Scan for the cell matching the given text and deliver its (x, y) coordinate at center. 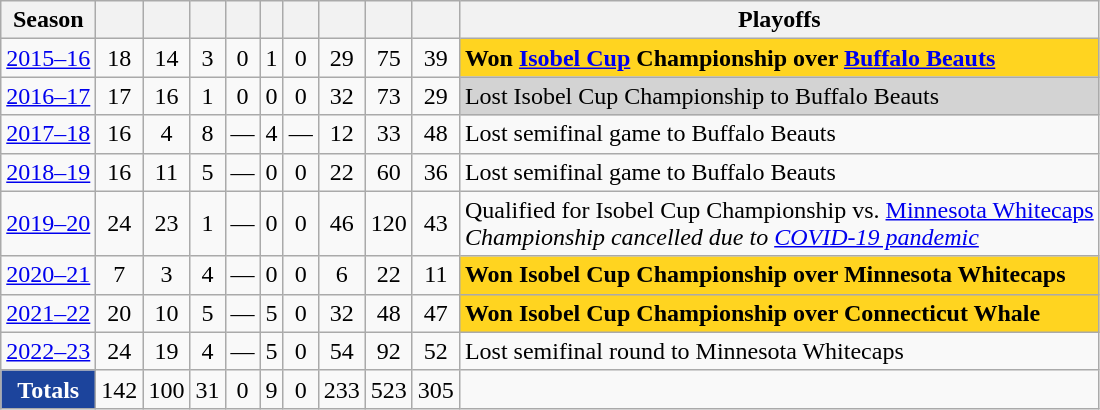
Won Isobel Cup Championship over Buffalo Beauts (779, 58)
142 (120, 389)
19 (166, 351)
2015–16 (48, 58)
54 (342, 351)
10 (166, 313)
Lost Isobel Cup Championship to Buffalo Beauts (779, 96)
2020–21 (48, 275)
Season (48, 20)
100 (166, 389)
60 (388, 172)
9 (272, 389)
36 (436, 172)
92 (388, 351)
23 (166, 224)
33 (388, 134)
2019–20 (48, 224)
31 (208, 389)
17 (120, 96)
6 (342, 275)
73 (388, 96)
2016–17 (48, 96)
12 (342, 134)
47 (436, 313)
Qualified for Isobel Cup Championship vs. Minnesota WhitecapsChampionship cancelled due to COVID-19 pandemic (779, 224)
7 (120, 275)
Lost semifinal round to Minnesota Whitecaps (779, 351)
Won Isobel Cup Championship over Minnesota Whitecaps (779, 275)
120 (388, 224)
43 (436, 224)
20 (120, 313)
46 (342, 224)
Totals (48, 389)
305 (436, 389)
2018–19 (48, 172)
8 (208, 134)
18 (120, 58)
2021–22 (48, 313)
2022–23 (48, 351)
52 (436, 351)
39 (436, 58)
2017–18 (48, 134)
523 (388, 389)
Playoffs (779, 20)
Won Isobel Cup Championship over Connecticut Whale (779, 313)
14 (166, 58)
75 (388, 58)
233 (342, 389)
